Search for the cell housing the specified text and yield its (X, Y) center coordinate. 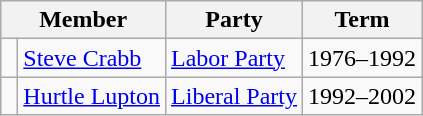
Liberal Party (234, 96)
1992–2002 (362, 96)
Member (84, 20)
1976–1992 (362, 58)
Steve Crabb (92, 58)
Labor Party (234, 58)
Hurtle Lupton (92, 96)
Party (234, 20)
Term (362, 20)
